Determine the [x, y] coordinate at the center of the cell enclosing the given text.  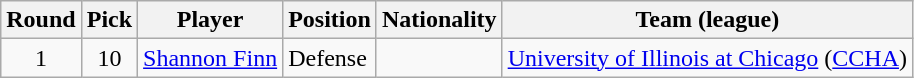
Shannon Finn [210, 58]
University of Illinois at Chicago (CCHA) [707, 58]
Nationality [439, 20]
Round [41, 20]
Team (league) [707, 20]
Position [330, 20]
10 [109, 58]
Defense [330, 58]
Player [210, 20]
1 [41, 58]
Pick [109, 20]
